Capture the cell that displays the provided text and extract its [X, Y] central coordinate. 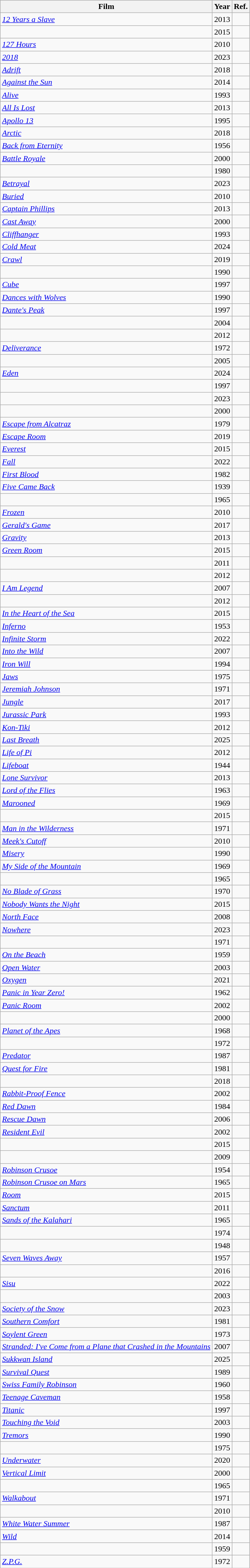
Red Dawn [106, 1106]
Dante's Peak [106, 310]
Into the Wild [106, 651]
Open Water [106, 968]
Lone Survivor [106, 778]
Apollo 13 [106, 120]
Escape Room [106, 436]
Gerald's Game [106, 525]
Rescue Dawn [106, 1119]
Jurassic Park [106, 714]
Oxygen [106, 980]
2004 [222, 323]
Betrayal [106, 184]
1979 [222, 424]
2020 [222, 1460]
Deliverance [106, 348]
Misery [106, 854]
Sanctum [106, 1208]
I Am Legend [106, 588]
2016 [222, 1271]
Sisu [106, 1283]
Gravity [106, 537]
1960 [222, 1385]
Quest for Fire [106, 1068]
Lifeboat [106, 765]
Last Breath [106, 740]
Cast Away [106, 222]
Ref. [241, 7]
1980 [222, 171]
1994 [222, 664]
Resident Evil [106, 1132]
All Is Lost [106, 108]
Sands of the Kalahari [106, 1220]
1953 [222, 626]
Man in the Wilderness [106, 828]
Robinson Crusoe [106, 1169]
Cliffhanger [106, 234]
Society of the Snow [106, 1309]
Green Room [106, 550]
Life of Pi [106, 752]
Planet of the Apes [106, 1031]
1963 [222, 790]
Vertical Limit [106, 1473]
Robinson Crusoe on Mars [106, 1182]
Buried [106, 196]
Seven Waves Away [106, 1258]
2021 [222, 980]
First Blood [106, 474]
Escape from Alcatraz [106, 424]
On the Beach [106, 955]
Cold Meat [106, 247]
Back from Eternity [106, 145]
Wild [106, 1536]
1956 [222, 145]
Film [106, 7]
1989 [222, 1372]
1982 [222, 474]
White Water Summer [106, 1523]
Inferno [106, 626]
Alive [106, 95]
Infinite Storm [106, 639]
1984 [222, 1106]
No Blade of Grass [106, 891]
Room [106, 1195]
Soylent Green [106, 1334]
Crawl [106, 259]
Five Came Back [106, 487]
Battle Royale [106, 158]
In the Heart of the Sea [106, 613]
Kon-Tiki [106, 727]
Stranded: I've Come from a Plane that Crashed in the Mountains [106, 1346]
1944 [222, 765]
Z.P.G. [106, 1561]
Predator [106, 1056]
2009 [222, 1157]
Meek's Cutoff [106, 841]
Survival Quest [106, 1372]
2006 [222, 1119]
1958 [222, 1397]
Sukkwan Island [106, 1359]
Iron Will [106, 664]
Touching the Void [106, 1423]
1939 [222, 487]
1948 [222, 1245]
Lord of the Flies [106, 790]
Panic in Year Zero! [106, 993]
Arctic [106, 133]
Teenage Caveman [106, 1397]
2005 [222, 360]
1995 [222, 120]
1954 [222, 1169]
Eden [106, 373]
Adrift [106, 70]
1974 [222, 1233]
Against the Sun [106, 82]
My Side of the Mountain [106, 866]
Fall [106, 462]
Everest [106, 449]
1957 [222, 1258]
Titanic [106, 1410]
1962 [222, 993]
Cube [106, 285]
Rabbit-Proof Fence [106, 1094]
1970 [222, 891]
Captain Phillips [106, 209]
12 Years a Slave [106, 19]
Underwater [106, 1460]
Nobody Wants the Night [106, 904]
Swiss Family Robinson [106, 1385]
Marooned [106, 803]
Tremors [106, 1435]
Dances with Wolves [106, 297]
2008 [222, 917]
Frozen [106, 512]
Southern Comfort [106, 1321]
Year [222, 7]
Jeremiah Johnson [106, 689]
Jaws [106, 677]
Nowhere [106, 929]
1973 [222, 1334]
1968 [222, 1031]
North Face [106, 917]
Panic Room [106, 1005]
Jungle [106, 702]
Walkabout [106, 1498]
127 Hours [106, 45]
